Locate the cell with the specified text and output its (X, Y) center coordinate. 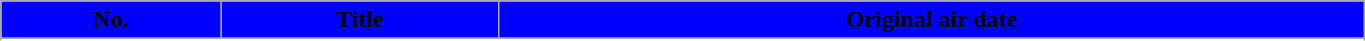
No. (111, 20)
Original air date (932, 20)
Title (360, 20)
